Extract the (X, Y) coordinate from the center of the cell holding the provided text.  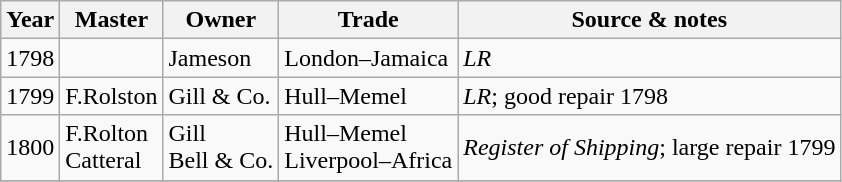
Owner (221, 20)
1800 (30, 148)
Hull–MemelLiverpool–Africa (368, 148)
Master (112, 20)
LR; good repair 1798 (650, 96)
1799 (30, 96)
Hull–Memel (368, 96)
Register of Shipping; large repair 1799 (650, 148)
Trade (368, 20)
Source & notes (650, 20)
GillBell & Co. (221, 148)
Year (30, 20)
Gill & Co. (221, 96)
LR (650, 58)
F.RoltonCatteral (112, 148)
Jameson (221, 58)
London–Jamaica (368, 58)
1798 (30, 58)
F.Rolston (112, 96)
